Capture the cell that displays the provided text and extract its [X, Y] central coordinate. 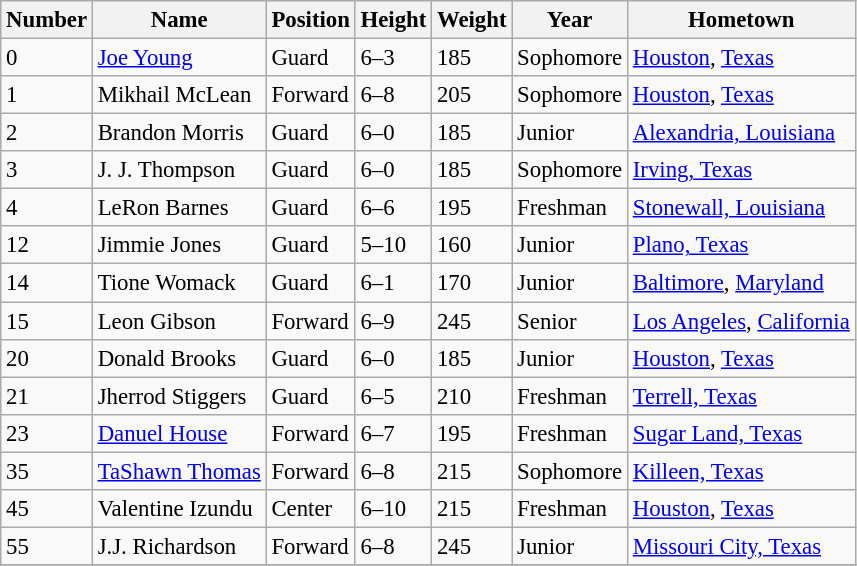
12 [47, 245]
LeRon Barnes [179, 208]
55 [47, 546]
Baltimore, Maryland [741, 283]
160 [472, 245]
Missouri City, Texas [741, 546]
23 [47, 433]
Weight [472, 20]
15 [47, 321]
Donald Brooks [179, 358]
Hometown [741, 20]
TaShawn Thomas [179, 471]
6–9 [393, 321]
Killeen, Texas [741, 471]
Tione Womack [179, 283]
3 [47, 170]
35 [47, 471]
Irving, Texas [741, 170]
Position [310, 20]
14 [47, 283]
Leon Gibson [179, 321]
Los Angeles, California [741, 321]
45 [47, 509]
21 [47, 396]
Mikhail McLean [179, 95]
Terrell, Texas [741, 396]
Jimmie Jones [179, 245]
Number [47, 20]
4 [47, 208]
6–3 [393, 58]
6–5 [393, 396]
6–6 [393, 208]
Height [393, 20]
Valentine Izundu [179, 509]
Joe Young [179, 58]
6–7 [393, 433]
20 [47, 358]
205 [472, 95]
Plano, Texas [741, 245]
6–10 [393, 509]
Stonewall, Louisiana [741, 208]
Name [179, 20]
Jherrod Stiggers [179, 396]
Year [570, 20]
J.J. Richardson [179, 546]
Sugar Land, Texas [741, 433]
Alexandria, Louisiana [741, 133]
2 [47, 133]
Senior [570, 321]
Brandon Morris [179, 133]
1 [47, 95]
6–1 [393, 283]
5–10 [393, 245]
0 [47, 58]
J. J. Thompson [179, 170]
170 [472, 283]
210 [472, 396]
Danuel House [179, 433]
Center [310, 509]
